Search for the cell housing the specified text and yield its (x, y) center coordinate. 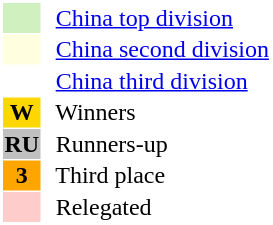
3 (22, 175)
China second division (156, 49)
China third division (156, 81)
Runners-up (156, 144)
China top division (156, 18)
Relegated (156, 207)
RU (22, 144)
Third place (156, 175)
W (22, 113)
Winners (156, 113)
